Output the (X, Y) coordinate of the center of the cell containing the given text.  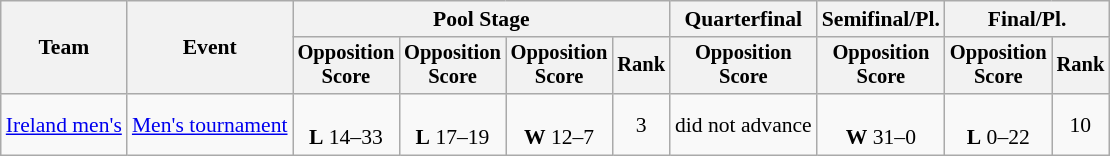
W 12–7 (560, 124)
Team (64, 48)
Pool Stage (482, 19)
L 17–19 (452, 124)
Final/Pl. (1027, 19)
Quarterfinal (744, 19)
L 0–22 (998, 124)
Ireland men's (64, 124)
Men's tournament (210, 124)
did not advance (744, 124)
3 (641, 124)
Event (210, 48)
L 14–33 (346, 124)
W 31–0 (881, 124)
10 (1081, 124)
Semifinal/Pl. (881, 19)
